Pinpoint the cell where the given text exists, returning its (X, Y) midpoint coordinate. 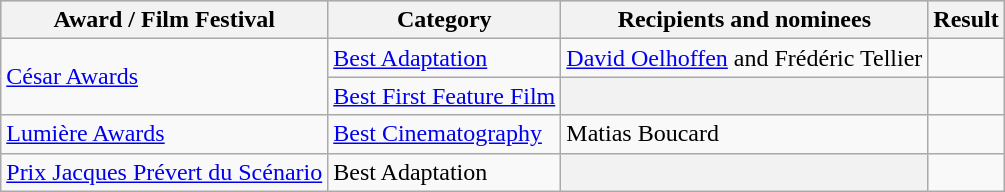
Matias Boucard (744, 134)
Award / Film Festival (164, 20)
Best Cinematography (444, 134)
Result (966, 20)
Best First Feature Film (444, 96)
David Oelhoffen and Frédéric Tellier (744, 58)
Lumière Awards (164, 134)
Prix Jacques Prévert du Scénario (164, 172)
Category (444, 20)
César Awards (164, 77)
Recipients and nominees (744, 20)
